Locate the cell with the specified text and output its [x, y] center coordinate. 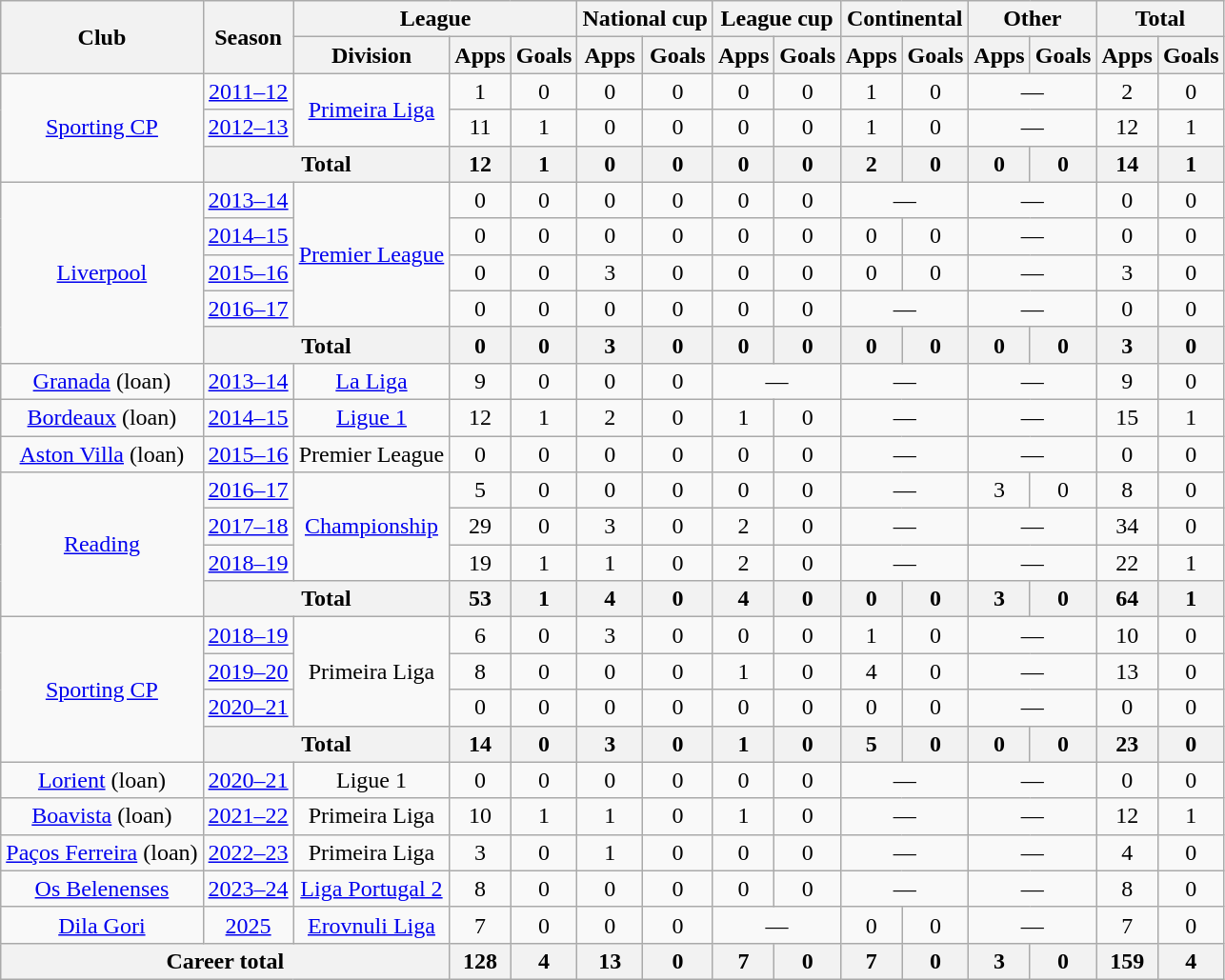
29 [480, 527]
Liga Portugal 2 [372, 889]
15 [1127, 417]
2012–13 [248, 128]
53 [480, 599]
2021–22 [248, 816]
Championship [372, 527]
Boavista (loan) [102, 816]
Liverpool [102, 272]
Club [102, 37]
League cup [776, 19]
Aston Villa (loan) [102, 454]
Division [372, 55]
2023–24 [248, 889]
Dila Gori [102, 925]
Bordeaux (loan) [102, 417]
League [435, 19]
64 [1127, 599]
2022–23 [248, 852]
Continental [905, 19]
Reading [102, 545]
2019–20 [248, 671]
23 [1127, 744]
6 [480, 635]
National cup [645, 19]
Career total [225, 961]
Lorient (loan) [102, 780]
Os Belenenses [102, 889]
2017–18 [248, 527]
Erovnuli Liga [372, 925]
Other [1033, 19]
19 [480, 563]
159 [1127, 961]
128 [480, 961]
Granada (loan) [102, 381]
2025 [248, 925]
La Liga [372, 381]
Season [248, 37]
22 [1127, 563]
11 [480, 128]
2011–12 [248, 91]
34 [1127, 527]
Paços Ferreira (loan) [102, 852]
